Identify which cell holds the provided text, then report its [X, Y] central coordinate. 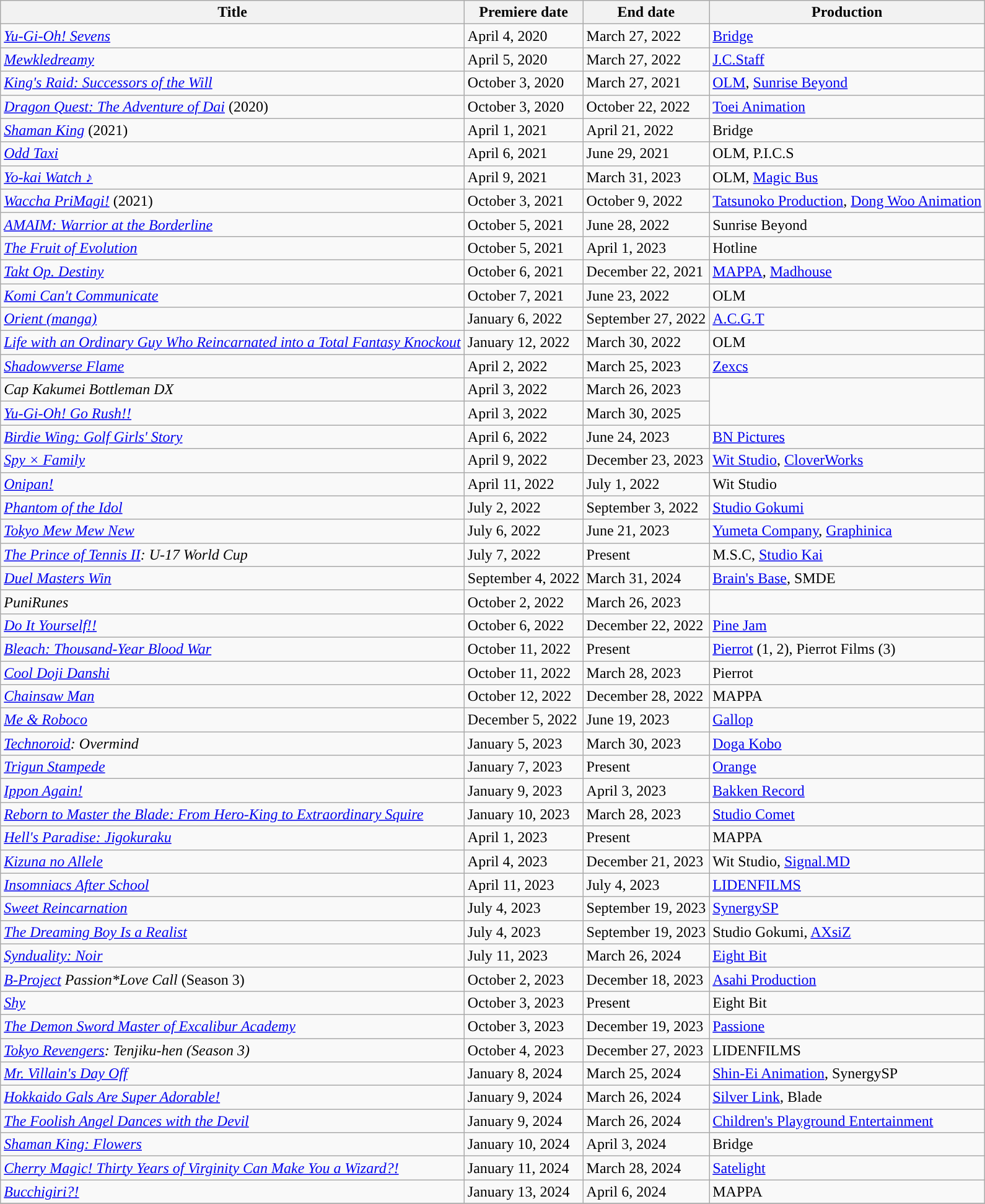
Yo-kai Watch ♪ [233, 177]
April 4, 2023 [523, 861]
Shy [233, 1003]
January 11, 2024 [523, 1168]
Sweet Reincarnation [233, 908]
Duel Masters Win [233, 578]
Kizuna no Allele [233, 861]
Reborn to Master the Blade: From Hero-King to Extraordinary Squire [233, 814]
Bucchigiri?! [233, 1192]
April 9, 2022 [523, 460]
Odd Taxi [233, 154]
October 4, 2023 [523, 1050]
M.S.C, Studio Kai [847, 555]
Shin-Ei Animation, SynergySP [847, 1074]
Tokyo Revengers: Tenjiku-hen (Season 3) [233, 1050]
A.C.G.T [847, 319]
Waccha PriMagi! (2021) [233, 201]
December 22, 2021 [646, 271]
Ippon Again! [233, 791]
April 6, 2024 [646, 1192]
Premiere date [523, 12]
March 27, 2021 [646, 83]
The Dreaming Boy Is a Realist [233, 932]
June 23, 2022 [646, 296]
December 22, 2022 [646, 625]
July 2, 2022 [523, 508]
King's Raid: Successors of the Will [233, 83]
Yu-Gi-Oh! Go Rush!! [233, 413]
Insomniacs After School [233, 885]
March 30, 2023 [646, 744]
SynergySP [847, 908]
Pierrot [847, 672]
October 3, 2021 [523, 201]
June 28, 2022 [646, 224]
BN Pictures [847, 437]
Technoroid: Overmind [233, 744]
Cool Doji Danshi [233, 672]
Studio Gokumi [847, 508]
Asahi Production [847, 979]
Doga Kobo [847, 744]
Bleach: Thousand-Year Blood War [233, 649]
Production [847, 12]
April 4, 2020 [523, 36]
Zexcs [847, 366]
March 25, 2024 [646, 1074]
January 7, 2023 [523, 767]
Me & Roboco [233, 720]
OLM, Magic Bus [847, 177]
Chainsaw Man [233, 696]
April 21, 2022 [646, 130]
October 6, 2021 [523, 271]
January 6, 2022 [523, 319]
Children's Playground Entertainment [847, 1121]
Life with an Ordinary Guy Who Reincarnated into a Total Fantasy Knockout [233, 343]
Studio Comet [847, 814]
Title [233, 12]
Do It Yourself!! [233, 625]
October 9, 2022 [646, 201]
Synduality: Noir [233, 956]
September 3, 2022 [646, 508]
Orient (manga) [233, 319]
MAPPA, Madhouse [847, 271]
April 11, 2023 [523, 885]
April 6, 2022 [523, 437]
July 1, 2022 [646, 484]
Shaman King (2021) [233, 130]
Onipan! [233, 484]
Pierrot (1, 2), Pierrot Films (3) [847, 649]
July 7, 2022 [523, 555]
December 23, 2023 [646, 460]
July 6, 2022 [523, 531]
Toei Animation [847, 107]
Birdie Wing: Golf Girls' Story [233, 437]
April 5, 2020 [523, 59]
Spy × Family [233, 460]
B-Project Passion*Love Call (Season 3) [233, 979]
The Prince of Tennis II: U-17 World Cup [233, 555]
July 11, 2023 [523, 956]
Yumeta Company, Graphinica [847, 531]
Wit Studio, Signal.MD [847, 861]
October 2, 2022 [523, 602]
Passione [847, 1026]
Hell's Paradise: Jigokuraku [233, 838]
Orange [847, 767]
Satelight [847, 1168]
January 9, 2023 [523, 791]
Trigun Stampede [233, 767]
January 5, 2023 [523, 744]
December 18, 2023 [646, 979]
March 31, 2024 [646, 578]
Mewkledreamy [233, 59]
The Foolish Angel Dances with the Devil [233, 1121]
December 21, 2023 [646, 861]
Hokkaido Gals Are Super Adorable! [233, 1097]
Tokyo Mew Mew New [233, 531]
December 28, 2022 [646, 696]
April 11, 2022 [523, 484]
June 21, 2023 [646, 531]
Wit Studio, CloverWorks [847, 460]
June 24, 2023 [646, 437]
January 8, 2024 [523, 1074]
October 22, 2022 [646, 107]
OLM, P.I.C.S [847, 154]
March 30, 2025 [646, 413]
Takt Op. Destiny [233, 271]
April 3, 2023 [646, 791]
PuniRunes [233, 602]
April 9, 2021 [523, 177]
October 7, 2021 [523, 296]
Tatsunoko Production, Dong Woo Animation [847, 201]
Studio Gokumi, AXsiZ [847, 932]
Shadowverse Flame [233, 366]
March 31, 2023 [646, 177]
March 25, 2023 [646, 366]
March 30, 2022 [646, 343]
Silver Link, Blade [847, 1097]
Bakken Record [847, 791]
OLM, Sunrise Beyond [847, 83]
April 3, 2024 [646, 1145]
April 2, 2022 [523, 366]
End date [646, 12]
The Demon Sword Master of Excalibur Academy [233, 1026]
December 5, 2022 [523, 720]
Brain's Base, SMDE [847, 578]
Mr. Villain's Day Off [233, 1074]
Hotline [847, 248]
Pine Jam [847, 625]
Komi Can't Communicate [233, 296]
Cap Kakumei Bottleman DX [233, 390]
October 2, 2023 [523, 979]
January 10, 2023 [523, 814]
December 27, 2023 [646, 1050]
Yu-Gi-Oh! Sevens [233, 36]
December 19, 2023 [646, 1026]
Gallop [847, 720]
Sunrise Beyond [847, 224]
January 13, 2024 [523, 1192]
October 6, 2022 [523, 625]
AMAIM: Warrior at the Borderline [233, 224]
Dragon Quest: The Adventure of Dai (2020) [233, 107]
June 19, 2023 [646, 720]
January 12, 2022 [523, 343]
The Fruit of Evolution [233, 248]
June 29, 2021 [646, 154]
October 12, 2022 [523, 696]
April 6, 2021 [523, 154]
Shaman King: Flowers [233, 1145]
April 1, 2021 [523, 130]
September 4, 2022 [523, 578]
September 27, 2022 [646, 319]
March 28, 2024 [646, 1168]
January 10, 2024 [523, 1145]
J.C.Staff [847, 59]
Phantom of the Idol [233, 508]
Wit Studio [847, 484]
Cherry Magic! Thirty Years of Virginity Can Make You a Wizard?! [233, 1168]
